Return (X, Y) of the center of cell containing provided text 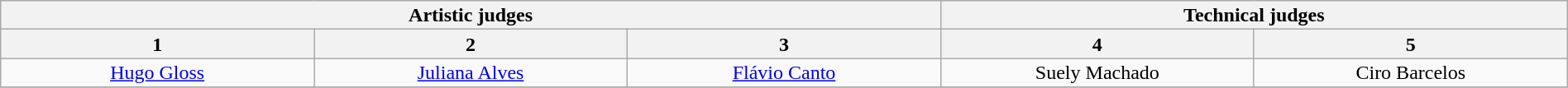
Hugo Gloss (157, 72)
Juliana Alves (471, 72)
1 (157, 44)
5 (1411, 44)
Artistic judges (471, 15)
2 (471, 44)
4 (1097, 44)
Ciro Barcelos (1411, 72)
Flávio Canto (784, 72)
Technical judges (1254, 15)
Suely Machado (1097, 72)
3 (784, 44)
